Scan for the cell matching the given text and deliver its [x, y] coordinate at center. 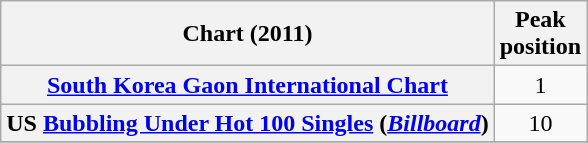
Chart (2011) [248, 34]
South Korea Gaon International Chart [248, 85]
US Bubbling Under Hot 100 Singles (Billboard) [248, 123]
10 [540, 123]
Peakposition [540, 34]
1 [540, 85]
